From the cell containing the given text, extract its center point as (X, Y) coordinate. 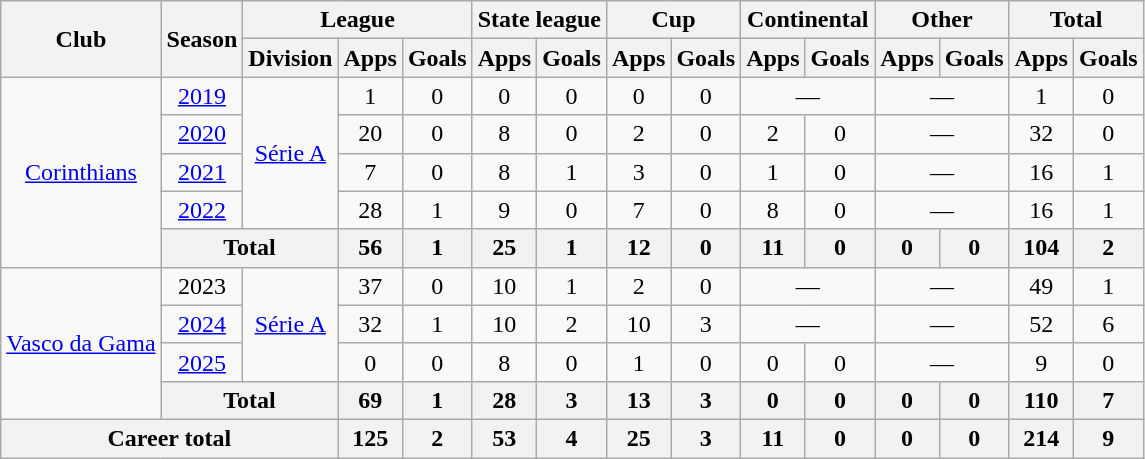
2023 (202, 286)
Other (942, 20)
104 (1041, 248)
2025 (202, 362)
6 (1108, 324)
Division (290, 58)
Career total (170, 438)
37 (370, 286)
2019 (202, 96)
4 (572, 438)
214 (1041, 438)
13 (638, 400)
Corinthians (81, 172)
69 (370, 400)
20 (370, 134)
125 (370, 438)
Vasco da Gama (81, 343)
2021 (202, 172)
League (358, 20)
2024 (202, 324)
Season (202, 39)
State league (539, 20)
Club (81, 39)
49 (1041, 286)
52 (1041, 324)
12 (638, 248)
Cup (673, 20)
56 (370, 248)
110 (1041, 400)
2020 (202, 134)
Continental (808, 20)
53 (504, 438)
2022 (202, 210)
